Locate the cell with the specified text and output its (X, Y) center coordinate. 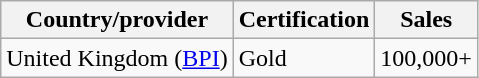
United Kingdom (BPI) (117, 58)
Certification (304, 20)
100,000+ (426, 58)
Gold (304, 58)
Sales (426, 20)
Country/provider (117, 20)
